Return [X, Y] of the center of cell containing provided text 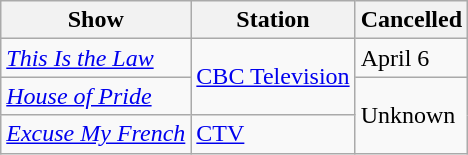
This Is the Law [96, 58]
Cancelled [411, 20]
Unknown [411, 115]
Show [96, 20]
CBC Television [273, 77]
House of Pride [96, 96]
April 6 [411, 58]
Station [273, 20]
CTV [273, 134]
Excuse My French [96, 134]
